Return [X, Y] of the center of cell containing provided text 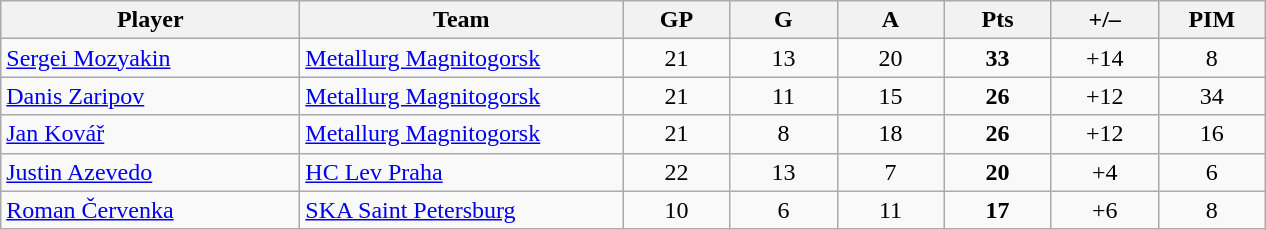
15 [890, 96]
16 [1212, 134]
18 [890, 134]
7 [890, 172]
34 [1212, 96]
+4 [1104, 172]
Sergei Mozyakin [150, 58]
+6 [1104, 210]
HC Lev Praha [462, 172]
10 [676, 210]
Justin Azevedo [150, 172]
GP [676, 20]
Jan Kovář [150, 134]
Pts [998, 20]
Danis Zaripov [150, 96]
33 [998, 58]
SKA Saint Petersburg [462, 210]
A [890, 20]
+14 [1104, 58]
Team [462, 20]
Player [150, 20]
PIM [1212, 20]
Roman Červenka [150, 210]
22 [676, 172]
+/– [1104, 20]
G [784, 20]
17 [998, 210]
